Pinpoint the cell where the given text exists, returning its (x, y) midpoint coordinate. 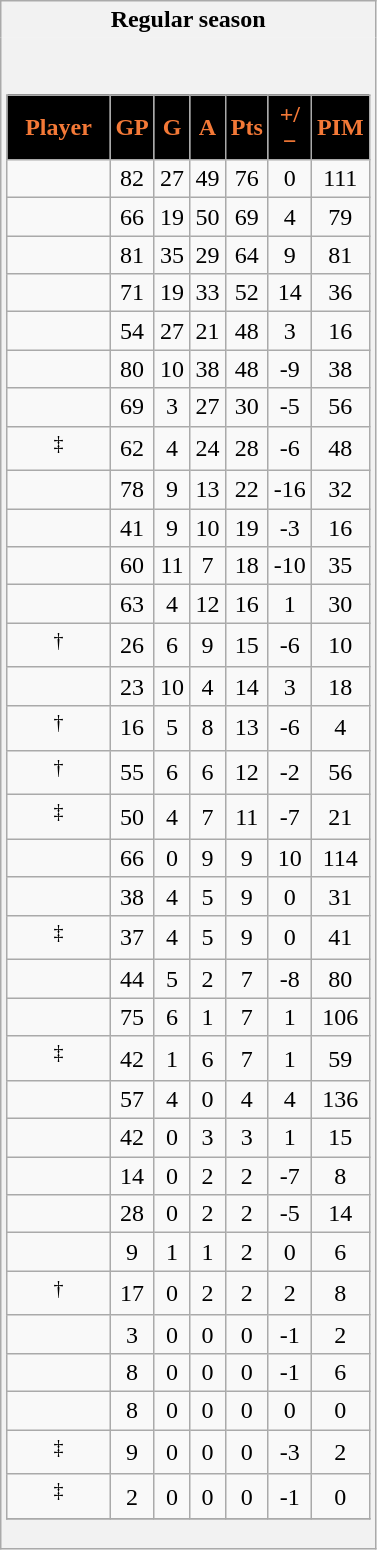
136 (340, 1100)
-2 (290, 772)
37 (132, 938)
52 (246, 293)
36 (340, 293)
32 (340, 490)
-10 (290, 566)
114 (340, 858)
44 (132, 979)
22 (246, 490)
82 (132, 179)
54 (132, 331)
59 (340, 1058)
A (208, 128)
24 (208, 448)
76 (246, 179)
+/− (290, 128)
63 (132, 604)
106 (340, 1017)
55 (132, 772)
Regular season (188, 20)
29 (208, 255)
GP (132, 128)
60 (132, 566)
23 (132, 686)
-16 (290, 490)
78 (132, 490)
26 (132, 646)
33 (208, 293)
Pts (246, 128)
71 (132, 293)
62 (132, 448)
79 (340, 217)
31 (340, 896)
57 (132, 1100)
64 (246, 255)
-8 (290, 979)
Player (58, 128)
PIM (340, 128)
75 (132, 1017)
-9 (290, 369)
G (172, 128)
49 (208, 179)
17 (132, 1294)
111 (340, 179)
